Return the [X, Y] coordinate for the center point of the cell that contains the specified text.  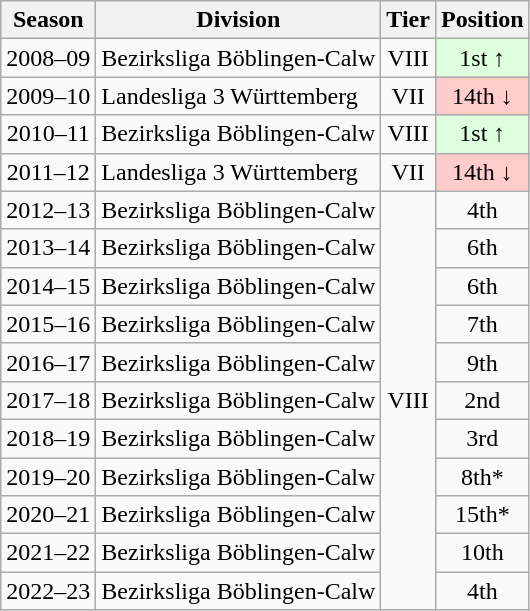
2013–14 [48, 248]
2nd [482, 400]
2021–22 [48, 553]
7th [482, 324]
15th* [482, 515]
2010–11 [48, 134]
Position [482, 20]
8th* [482, 477]
Tier [408, 20]
2016–17 [48, 362]
2022–23 [48, 591]
10th [482, 553]
2012–13 [48, 210]
2009–10 [48, 96]
2018–19 [48, 438]
2014–15 [48, 286]
9th [482, 362]
2008–09 [48, 58]
2020–21 [48, 515]
Season [48, 20]
2015–16 [48, 324]
2017–18 [48, 400]
3rd [482, 438]
Division [238, 20]
2011–12 [48, 172]
2019–20 [48, 477]
